For the text-containing cell, return its midpoint in [X, Y] coordinate format. 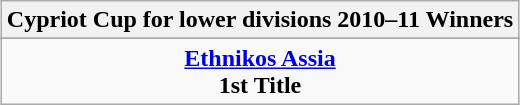
Ethnikos Assia1st Title [260, 72]
Cypriot Cup for lower divisions 2010–11 Winners [260, 20]
